Return (x, y) of the center of cell containing provided text 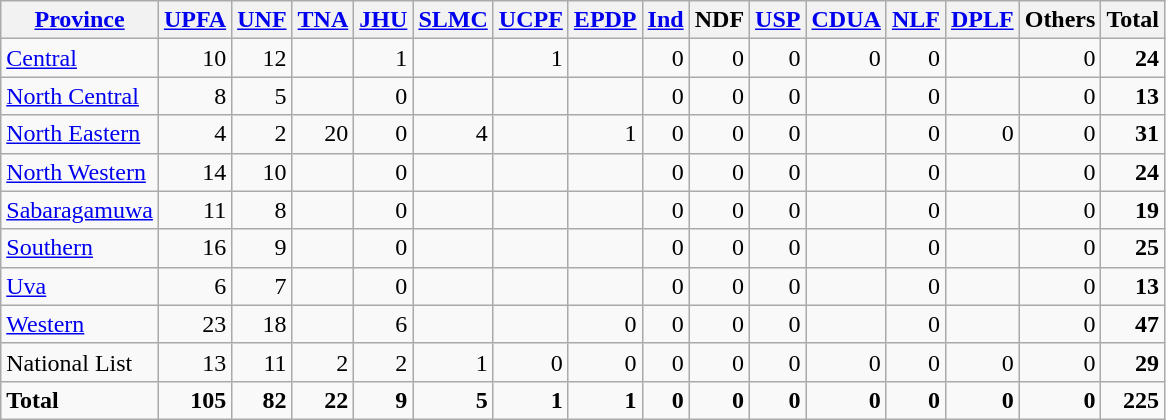
NLF (916, 20)
23 (194, 324)
25 (1133, 248)
29 (1133, 362)
National List (80, 362)
105 (194, 400)
12 (262, 58)
14 (194, 172)
16 (194, 248)
82 (262, 400)
7 (262, 286)
47 (1133, 324)
225 (1133, 400)
EPDP (605, 20)
USP (778, 20)
North Eastern (80, 134)
31 (1133, 134)
Uva (80, 286)
22 (323, 400)
20 (323, 134)
CDUA (846, 20)
Sabaragamuwa (80, 210)
SLMC (453, 20)
18 (262, 324)
19 (1133, 210)
Province (80, 20)
Southern (80, 248)
UCPF (530, 20)
Western (80, 324)
TNA (323, 20)
UPFA (194, 20)
Others (1060, 20)
DPLF (982, 20)
UNF (262, 20)
North Western (80, 172)
North Central (80, 96)
JHU (384, 20)
NDF (719, 20)
Central (80, 58)
Ind (666, 20)
